Extract the (X, Y) coordinate from the center of the cell holding the provided text.  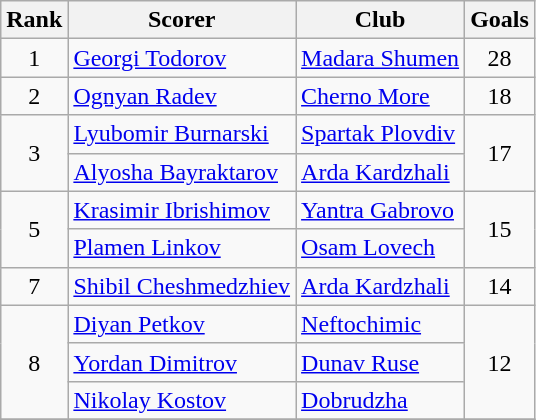
Club (380, 20)
Osam Lovech (380, 248)
Madara Shumen (380, 58)
12 (500, 362)
Shibil Cheshmedzhiev (182, 286)
Rank (34, 20)
28 (500, 58)
Spartak Plovdiv (380, 134)
Goals (500, 20)
Cherno More (380, 96)
Scorer (182, 20)
Dobrudzha (380, 400)
15 (500, 229)
Dunav Ruse (380, 362)
Diyan Petkov (182, 324)
3 (34, 153)
Lyubomir Burnarski (182, 134)
14 (500, 286)
7 (34, 286)
Yantra Gabrovo (380, 210)
18 (500, 96)
17 (500, 153)
Krasimir Ibrishimov (182, 210)
Yordan Dimitrov (182, 362)
1 (34, 58)
Ognyan Radev (182, 96)
Georgi Todorov (182, 58)
Plamen Linkov (182, 248)
Nikolay Kostov (182, 400)
Alyosha Bayraktarov (182, 172)
5 (34, 229)
Neftochimic (380, 324)
2 (34, 96)
8 (34, 362)
